From the cell containing the given text, extract its center point as (X, Y) coordinate. 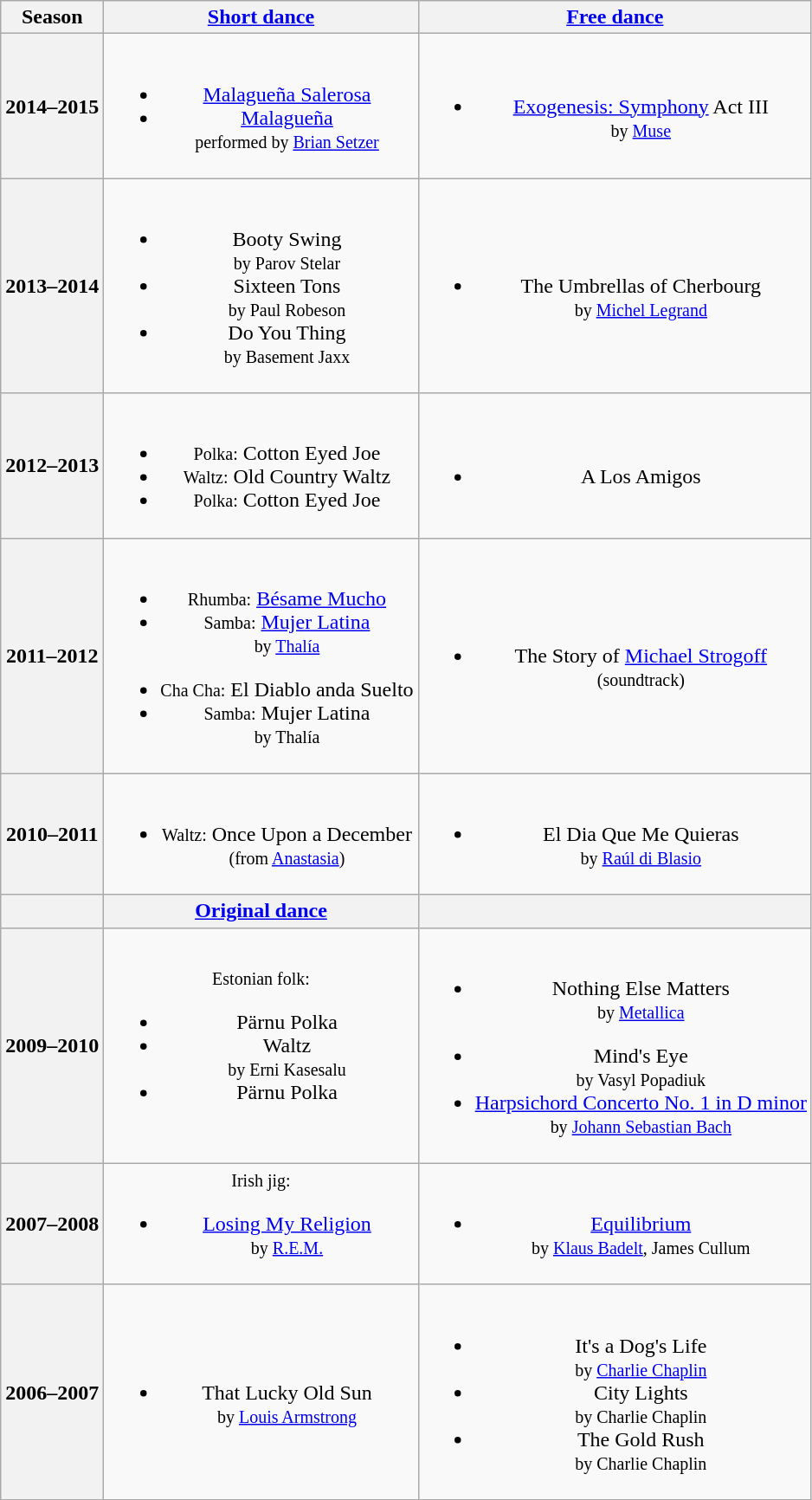
Equilibrium by Klaus Badelt, James Cullum (615, 1224)
Polka: Cotton Eyed JoeWaltz: Old Country WaltzPolka: Cotton Eyed Joe (261, 466)
The Umbrellas of Cherbourg by Michel Legrand (615, 286)
2007–2008 (52, 1224)
Irish jig:Losing My Religion by R.E.M. (261, 1224)
The Story of Michael Strogoff (soundtrack) (615, 656)
El Dia Que Me Quieras by Raúl di Blasio (615, 834)
A Los Amigos (615, 466)
Original dance (261, 911)
Estonian folk:Pärnu PolkaWaltz by Erni Kasesalu Pärnu Polka (261, 1045)
2009–2010 (52, 1045)
2013–2014 (52, 286)
Malagueña SalerosaMalagueña performed by Brian Setzer (261, 106)
Free dance (615, 17)
That Lucky Old Sun by Louis Armstrong (261, 1392)
Booty Swing by Parov Stelar Sixteen Tons by Paul Robeson Do You Thing by Basement Jaxx (261, 286)
2006–2007 (52, 1392)
It's a Dog's Life by Charlie Chaplin City Lights by Charlie Chaplin The Gold Rush by Charlie Chaplin (615, 1392)
2012–2013 (52, 466)
Rhumba: Bésame MuchoSamba: Mujer Latina by Thalía Cha Cha: El Diablo anda SueltoSamba: Mujer Latina by Thalía (261, 656)
Season (52, 17)
Short dance (261, 17)
Nothing Else Matters by Metallica Mind's Eye by Vasyl Popadiuk Harpsichord Concerto No. 1 in D minor by Johann Sebastian Bach (615, 1045)
2011–2012 (52, 656)
2014–2015 (52, 106)
Waltz: Once Upon a December (from Anastasia) (261, 834)
2010–2011 (52, 834)
Exogenesis: Symphony Act III by Muse (615, 106)
